Detect which cell encompasses the target text, then output its [X, Y] center coordinate. 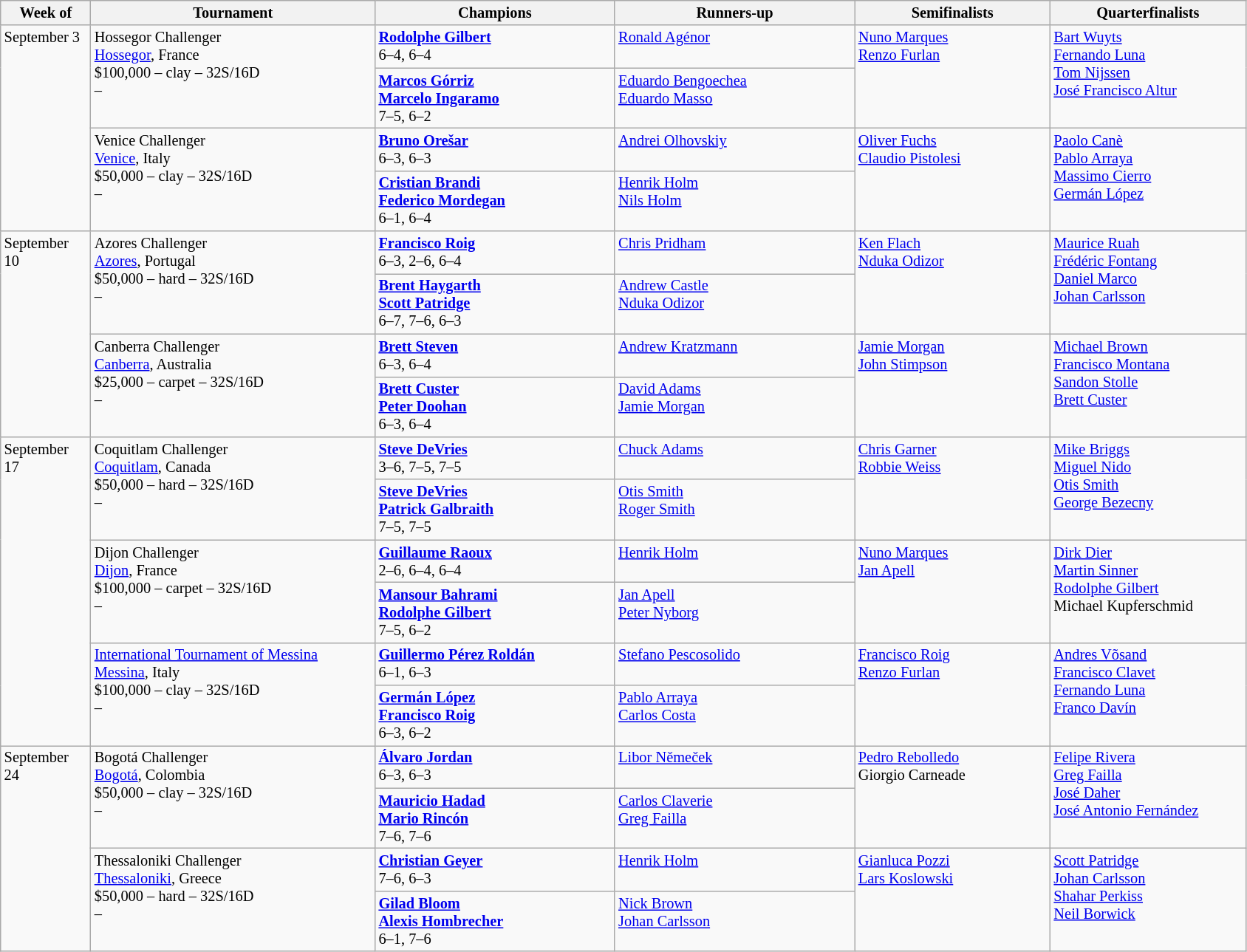
Nuno Marques Jan Apell [953, 591]
Canberra Challenger Canberra, Australia$25,000 – carpet – 32S/16D – [233, 386]
Mauricio Hadad Mario Rincón 7–6, 7–6 [495, 818]
Marcos Górriz Marcelo Ingaramo 7–5, 6–2 [495, 98]
Chuck Adams [734, 458]
Otis Smith Roger Smith [734, 510]
Álvaro Jordan 6–3, 6–3 [495, 767]
Week of [46, 13]
Henrik Holm Nils Holm [734, 201]
Dijon Challenger Dijon, France$100,000 – carpet – 32S/16D – [233, 591]
Christian Geyer 7–6, 6–3 [495, 869]
Cristian Brandi Federico Mordegan 6–1, 6–4 [495, 201]
Jamie Morgan John Stimpson [953, 386]
Andrew Kratzmann [734, 355]
Hossegor Challenger Hossegor, France$100,000 – clay – 32S/16D – [233, 77]
Brett Steven 6–3, 6–4 [495, 355]
Chris Garner Robbie Weiss [953, 487]
Bart Wuyts Fernando Luna Tom Nijssen José Francisco Altur [1148, 77]
International Tournament of Messina Messina, Italy$100,000 – clay – 32S/16D – [233, 694]
Venice Challenger Venice, Italy$50,000 – clay – 32S/16D – [233, 179]
Stefano Pescosolido [734, 664]
Jan Apell Peter Nyborg [734, 612]
Ronald Agénor [734, 47]
Gilad Bloom Alexis Hombrecher 6–1, 7–6 [495, 921]
September 17 [46, 591]
Runners-up [734, 13]
Thessaloniki Challenger Thessaloniki, Greece$50,000 – hard – 32S/16D – [233, 900]
Carlos Claverie Greg Failla [734, 818]
Nick Brown Johan Carlsson [734, 921]
Azores Challenger Azores, Portugal$50,000 – hard – 32S/16D – [233, 282]
Chris Pridham [734, 253]
Bogotá Challenger Bogotá, Colombia$50,000 – clay – 32S/16D – [233, 796]
Mike Briggs Miguel Nido Otis Smith George Bezecny [1148, 487]
Francisco Roig 6–3, 2–6, 6–4 [495, 253]
Brett Custer Peter Doohan 6–3, 6–4 [495, 407]
Coquitlam Challenger Coquitlam, Canada$50,000 – hard – 32S/16D – [233, 487]
Libor Němeček [734, 767]
Nuno Marques Renzo Furlan [953, 77]
Andres Võsand Francisco Clavet Fernando Luna Franco Davín [1148, 694]
Dirk Dier Martin Sinner Rodolphe Gilbert Michael Kupferschmid [1148, 591]
Steve DeVries Patrick Galbraith 7–5, 7–5 [495, 510]
Guillaume Raoux 2–6, 6–4, 6–4 [495, 561]
Eduardo Bengoechea Eduardo Masso [734, 98]
Oliver Fuchs Claudio Pistolesi [953, 179]
Pablo Arraya Carlos Costa [734, 716]
Tournament [233, 13]
Ken Flach Nduka Odizor [953, 282]
Francisco Roig Renzo Furlan [953, 694]
Mansour Bahrami Rodolphe Gilbert 7–5, 6–2 [495, 612]
David Adams Jamie Morgan [734, 407]
Steve DeVries 3–6, 7–5, 7–5 [495, 458]
Maurice Ruah Frédéric Fontang Daniel Marco Johan Carlsson [1148, 282]
Paolo Canè Pablo Arraya Massimo Cierro Germán López [1148, 179]
Champions [495, 13]
Brent Haygarth Scott Patridge 6–7, 7–6, 6–3 [495, 304]
Scott Patridge Johan Carlsson Shahar Perkiss Neil Borwick [1148, 900]
September 3 [46, 129]
Germán López Francisco Roig 6–3, 6–2 [495, 716]
Gianluca Pozzi Lars Koslowski [953, 900]
Andrei Olhovskiy [734, 149]
Andrew Castle Nduka Odizor [734, 304]
Rodolphe Gilbert 6–4, 6–4 [495, 47]
September 10 [46, 334]
Bruno Orešar 6–3, 6–3 [495, 149]
Michael Brown Francisco Montana Sandon Stolle Brett Custer [1148, 386]
Quarterfinalists [1148, 13]
Pedro Rebolledo Giorgio Carneade [953, 796]
Semifinalists [953, 13]
Felipe Rivera Greg Failla José Daher José Antonio Fernández [1148, 796]
Guillermo Pérez Roldán 6–1, 6–3 [495, 664]
September 24 [46, 848]
